Output the (x, y) coordinate of the center of the cell containing the given text.  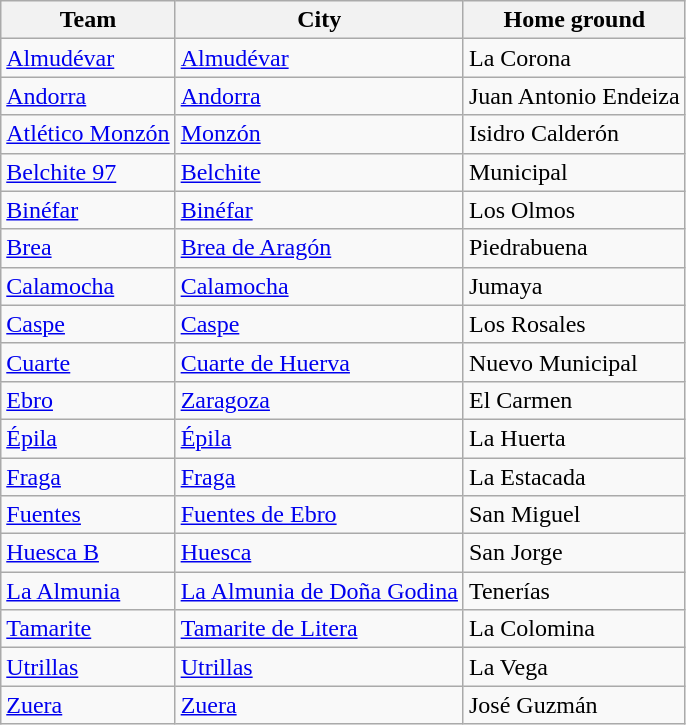
Los Olmos (574, 210)
Cuarte (88, 362)
Ebro (88, 400)
Atlético Monzón (88, 134)
La Vega (574, 667)
Tamarite (88, 629)
Brea de Aragón (319, 248)
Jumaya (574, 286)
Huesca (319, 553)
San Jorge (574, 553)
La Colomina (574, 629)
José Guzmán (574, 705)
Cuarte de Huerva (319, 362)
City (319, 20)
Juan Antonio Endeiza (574, 96)
Tamarite de Litera (319, 629)
La Huerta (574, 438)
Home ground (574, 20)
La Almunia de Doña Godina (319, 591)
Zaragoza (319, 400)
La Corona (574, 58)
Brea (88, 248)
Monzón (319, 134)
Fuentes (88, 515)
Municipal (574, 172)
Tenerías (574, 591)
Isidro Calderón (574, 134)
Team (88, 20)
Fuentes de Ebro (319, 515)
Nuevo Municipal (574, 362)
Los Rosales (574, 324)
Huesca B (88, 553)
Belchite (319, 172)
La Estacada (574, 477)
La Almunia (88, 591)
Belchite 97 (88, 172)
Piedrabuena (574, 248)
El Carmen (574, 400)
San Miguel (574, 515)
